Provide the (x, y) coordinate of the cell's center where the given text is located.  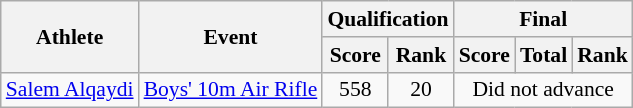
Boys' 10m Air Rifle (231, 90)
Did not advance (544, 90)
20 (420, 90)
Salem Alqaydi (70, 90)
558 (355, 90)
Final (544, 19)
Event (231, 36)
Total (544, 55)
Qualification (388, 19)
Athlete (70, 36)
